Find where the given text appears and provide that cell's center as [x, y] coordinate. 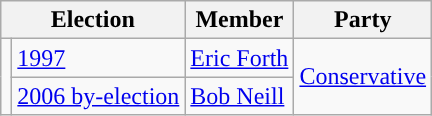
2006 by-election [98, 96]
Election [93, 20]
Bob Neill [240, 96]
Party [363, 20]
Eric Forth [240, 58]
Member [240, 20]
Conservative [363, 77]
1997 [98, 58]
